Output the (X, Y) coordinate of the center of the cell containing the given text.  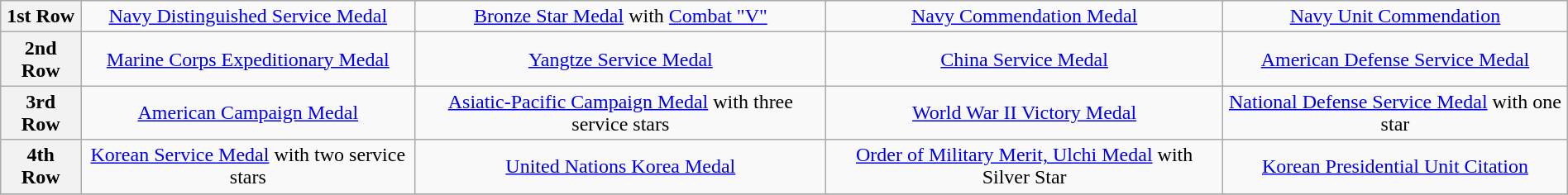
World War II Victory Medal (1025, 112)
3rd Row (41, 112)
Asiatic-Pacific Campaign Medal with three service stars (620, 112)
China Service Medal (1025, 59)
Navy Distinguished Service Medal (248, 17)
Navy Unit Commendation (1396, 17)
Bronze Star Medal with Combat "V" (620, 17)
2nd Row (41, 59)
4th Row (41, 167)
American Campaign Medal (248, 112)
National Defense Service Medal with one star (1396, 112)
Yangtze Service Medal (620, 59)
Marine Corps Expeditionary Medal (248, 59)
1st Row (41, 17)
Korean Presidential Unit Citation (1396, 167)
American Defense Service Medal (1396, 59)
Navy Commendation Medal (1025, 17)
Order of Military Merit, Ulchi Medal with Silver Star (1025, 167)
Korean Service Medal with two service stars (248, 167)
United Nations Korea Medal (620, 167)
